Detect which cell encompasses the target text, then output its [x, y] center coordinate. 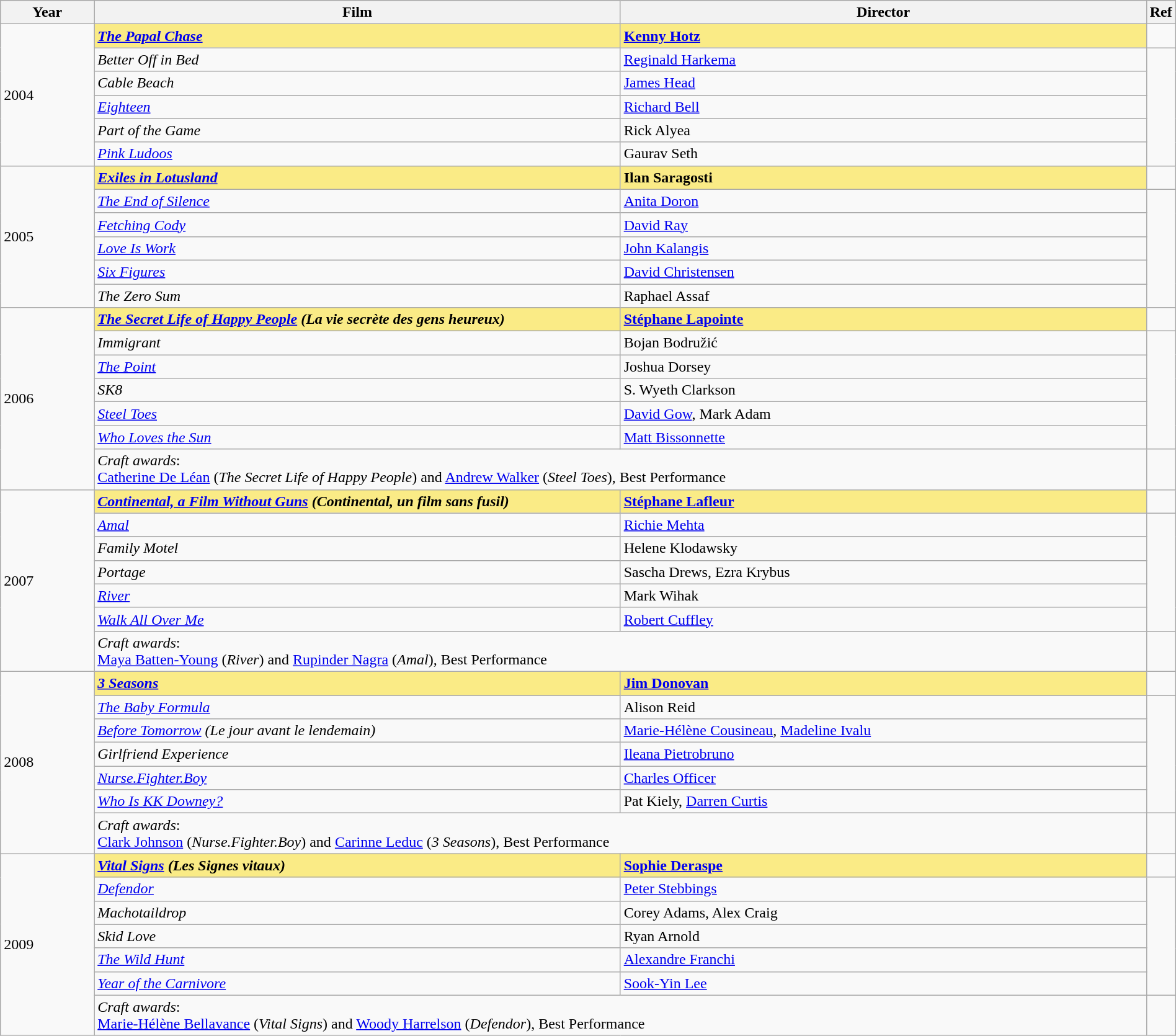
Charles Officer [883, 778]
Joshua Dorsey [883, 367]
Sophie Deraspe [883, 865]
Peter Stebbings [883, 889]
Helene Klodawsky [883, 548]
The End of Silence [357, 201]
Reginald Harkema [883, 60]
Richard Bell [883, 107]
Six Figures [357, 272]
David Ray [883, 225]
Robert Cuffley [883, 619]
Corey Adams, Alex Craig [883, 913]
Part of the Game [357, 130]
Ryan Arnold [883, 936]
2004 [47, 95]
Nurse.Fighter.Boy [357, 778]
Girlfriend Experience [357, 754]
Alexandre Franchi [883, 960]
Walk All Over Me [357, 619]
Stéphane Lafleur [883, 501]
Defendor [357, 889]
Alison Reid [883, 707]
SK8 [357, 390]
2007 [47, 581]
Bojan Bodružić [883, 343]
Better Off in Bed [357, 60]
Exiles in Lotusland [357, 177]
Eighteen [357, 107]
3 Seasons [357, 683]
Year [47, 12]
Before Tomorrow (Le jour avant le lendemain) [357, 731]
Who Is KK Downey? [357, 802]
River [357, 596]
2009 [47, 944]
Immigrant [357, 343]
The Zero Sum [357, 296]
Stéphane Lapointe [883, 319]
Kenny Hotz [883, 36]
Raphael Assaf [883, 296]
Anita Doron [883, 201]
Amal [357, 525]
James Head [883, 83]
Craft awards: Clark Johnson (Nurse.Fighter.Boy) and Carinne Leduc (3 Seasons), Best Performance [620, 834]
Richie Mehta [883, 525]
Ref [1161, 12]
Machotaildrop [357, 913]
2005 [47, 236]
Craft awards: Marie-Hélène Bellavance (Vital Signs) and Woody Harrelson (Defendor), Best Performance [620, 1015]
Craft awards: Catherine De Léan (The Secret Life of Happy People) and Andrew Walker (Steel Toes), Best Performance [620, 469]
David Gow, Mark Adam [883, 414]
Jim Donovan [883, 683]
David Christensen [883, 272]
The Point [357, 367]
The Baby Formula [357, 707]
Director [883, 12]
S. Wyeth Clarkson [883, 390]
Ileana Pietrobruno [883, 754]
The Wild Hunt [357, 960]
Cable Beach [357, 83]
Continental, a Film Without Guns (Continental, un film sans fusil) [357, 501]
Portage [357, 572]
Ilan Saragosti [883, 177]
Craft awards: Maya Batten-Young (River) and Rupinder Nagra (Amal), Best Performance [620, 651]
Sook-Yin Lee [883, 983]
Rick Alyea [883, 130]
Love Is Work [357, 248]
2006 [47, 398]
Family Motel [357, 548]
Marie-Hélène Cousineau, Madeline Ivalu [883, 731]
Year of the Carnivore [357, 983]
John Kalangis [883, 248]
The Secret Life of Happy People (La vie secrète des gens heureux) [357, 319]
2008 [47, 762]
Film [357, 12]
Fetching Cody [357, 225]
Pink Ludoos [357, 154]
The Papal Chase [357, 36]
Steel Toes [357, 414]
Mark Wihak [883, 596]
Matt Bissonnette [883, 437]
Gaurav Seth [883, 154]
Who Loves the Sun [357, 437]
Pat Kiely, Darren Curtis [883, 802]
Sascha Drews, Ezra Krybus [883, 572]
Skid Love [357, 936]
Vital Signs (Les Signes vitaux) [357, 865]
